Find where the given text appears and provide that cell's center as (X, Y) coordinate. 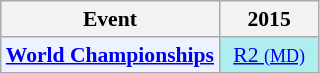
World Championships (110, 55)
Event (110, 19)
2015 (269, 19)
R2 (MD) (269, 55)
